Return (x, y) of the center of cell containing provided text 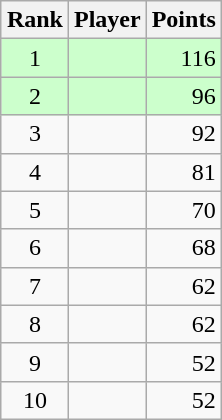
70 (184, 210)
116 (184, 58)
Player (107, 20)
7 (34, 286)
96 (184, 96)
Rank (34, 20)
3 (34, 134)
2 (34, 96)
10 (34, 400)
92 (184, 134)
4 (34, 172)
Points (184, 20)
68 (184, 248)
81 (184, 172)
8 (34, 324)
6 (34, 248)
1 (34, 58)
5 (34, 210)
9 (34, 362)
